Locate the cell with the specified text and output its (x, y) center coordinate. 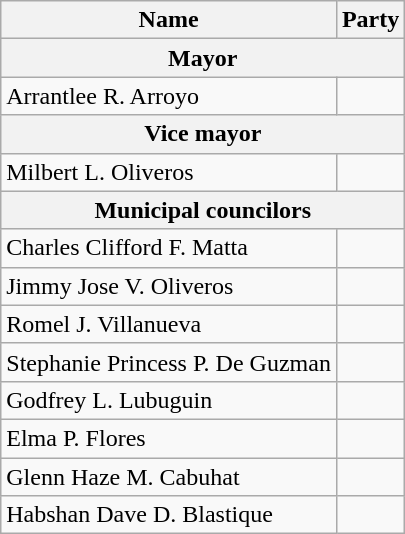
Charles Clifford F. Matta (169, 248)
Name (169, 20)
Godfrey L. Lubuguin (169, 400)
Stephanie Princess P. De Guzman (169, 362)
Municipal councilors (203, 210)
Vice mayor (203, 134)
Habshan Dave D. Blastique (169, 515)
Elma P. Flores (169, 438)
Romel J. Villanueva (169, 324)
Party (370, 20)
Glenn Haze M. Cabuhat (169, 477)
Milbert L. Oliveros (169, 172)
Arrantlee R. Arroyo (169, 96)
Mayor (203, 58)
Jimmy Jose V. Oliveros (169, 286)
